From the cell containing the given text, extract its center point as (x, y) coordinate. 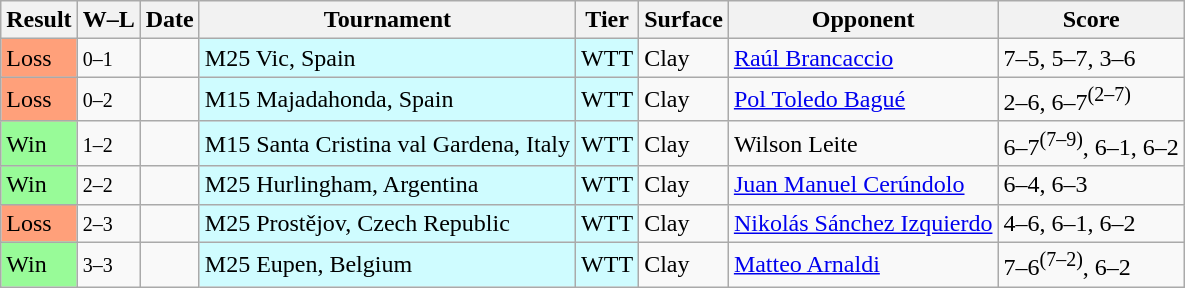
M15 Majadahonda, Spain (387, 100)
2–3 (108, 223)
Date (170, 20)
0–1 (108, 58)
7–6(7–2), 6–2 (1091, 264)
2–6, 6–7(2–7) (1091, 100)
Pol Toledo Bagué (863, 100)
Score (1091, 20)
M25 Vic, Spain (387, 58)
7–5, 5–7, 3–6 (1091, 58)
Surface (684, 20)
M15 Santa Cristina val Gardena, Italy (387, 144)
M25 Prostějov, Czech Republic (387, 223)
1–2 (108, 144)
Raúl Brancaccio (863, 58)
3–3 (108, 264)
W–L (108, 20)
6–7(7–9), 6–1, 6–2 (1091, 144)
Wilson Leite (863, 144)
Matteo Arnaldi (863, 264)
0–2 (108, 100)
Nikolás Sánchez Izquierdo (863, 223)
Tournament (387, 20)
2–2 (108, 185)
4–6, 6–1, 6–2 (1091, 223)
6–4, 6–3 (1091, 185)
Opponent (863, 20)
Result (39, 20)
M25 Eupen, Belgium (387, 264)
Tier (608, 20)
M25 Hurlingham, Argentina (387, 185)
Juan Manuel Cerúndolo (863, 185)
